Extract the (x, y) coordinate from the center of the cell holding the provided text.  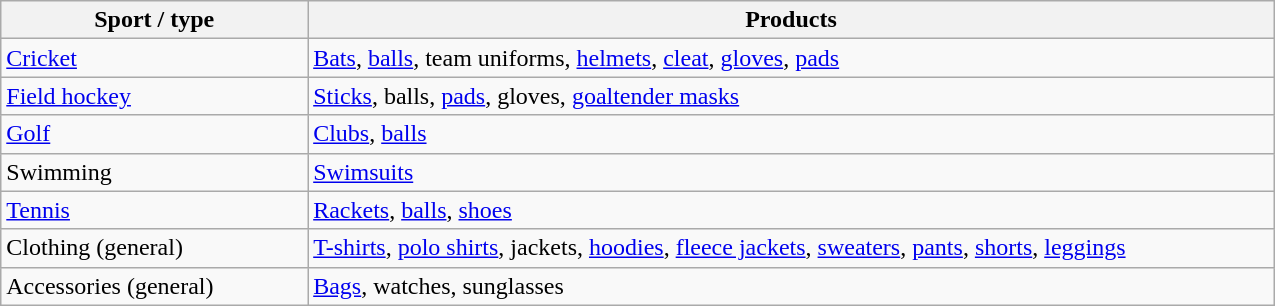
Sport / type (154, 20)
Clothing (general) (154, 248)
Tennis (154, 210)
Bats, balls, team uniforms, helmets, cleat, gloves, pads (792, 58)
Golf (154, 134)
Rackets, balls, shoes (792, 210)
T-shirts, polo shirts, jackets, hoodies, fleece jackets, sweaters, pants, shorts, leggings (792, 248)
Sticks, balls, pads, gloves, goaltender masks (792, 96)
Clubs, balls (792, 134)
Accessories (general) (154, 286)
Swimsuits (792, 172)
Bags, watches, sunglasses (792, 286)
Swimming (154, 172)
Products (792, 20)
Cricket (154, 58)
Field hockey (154, 96)
